From the cell containing the given text, extract its center point as (x, y) coordinate. 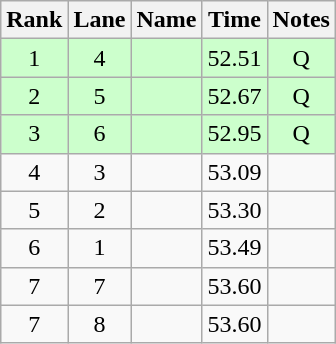
Lane (100, 20)
52.95 (234, 134)
8 (100, 324)
52.67 (234, 96)
Rank (34, 20)
Name (166, 20)
Time (234, 20)
53.09 (234, 172)
53.49 (234, 248)
53.30 (234, 210)
Notes (301, 20)
52.51 (234, 58)
